Output the (X, Y) coordinate of the center of the cell containing the given text.  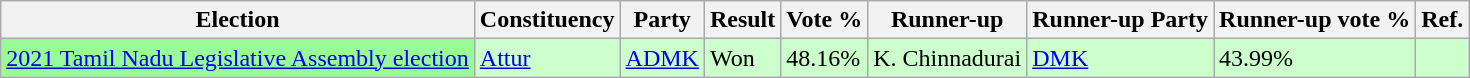
Runner-up Party (1120, 20)
Won (742, 58)
Runner-up (948, 20)
Vote % (824, 20)
Ref. (1442, 20)
43.99% (1315, 58)
K. Chinnadurai (948, 58)
Runner-up vote % (1315, 20)
Party (662, 20)
Attur (547, 58)
2021 Tamil Nadu Legislative Assembly election (238, 58)
ADMK (662, 58)
Constituency (547, 20)
Result (742, 20)
48.16% (824, 58)
DMK (1120, 58)
Election (238, 20)
